Search for the cell housing the specified text and yield its [X, Y] center coordinate. 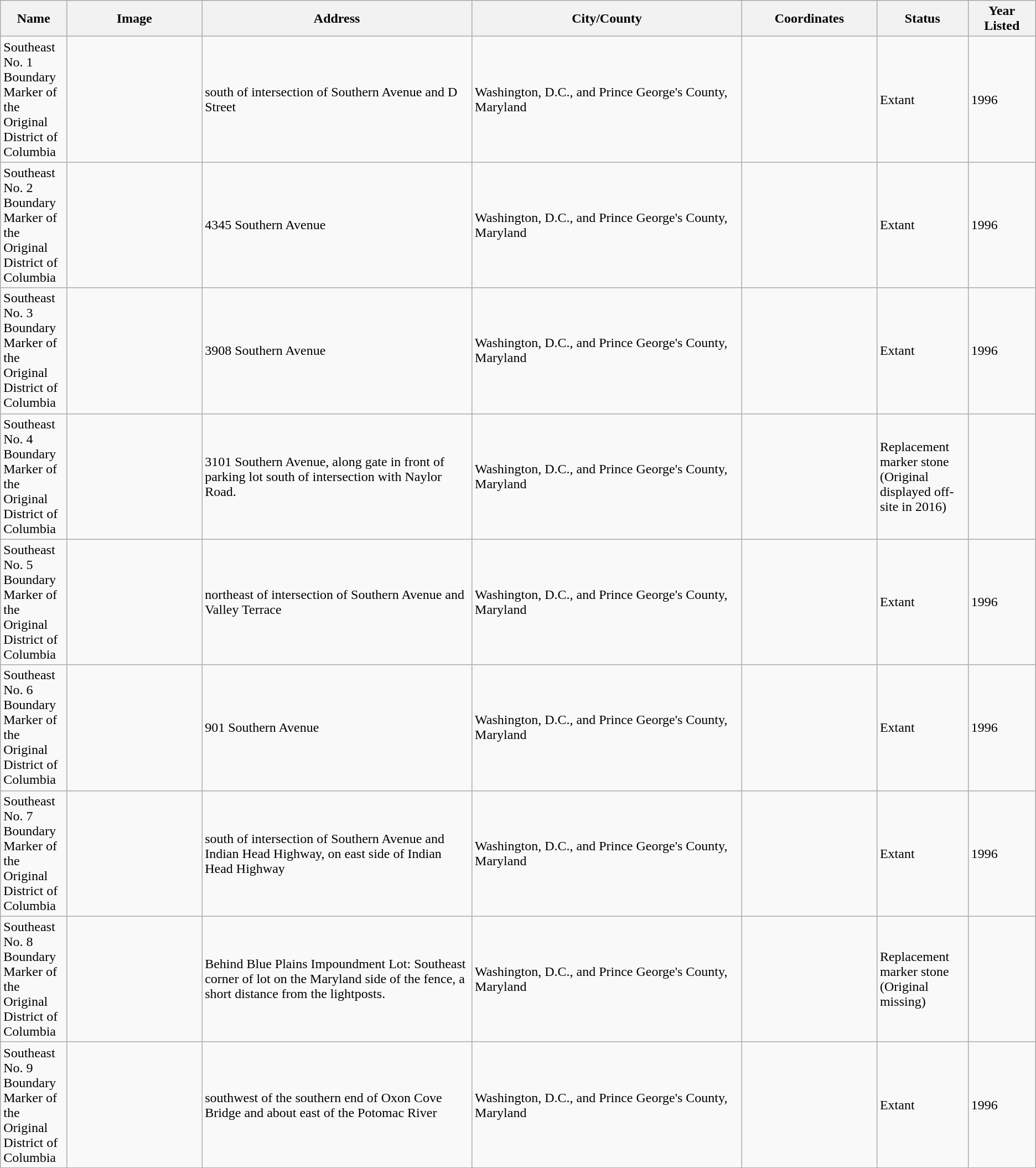
southwest of the southern end of Oxon Cove Bridge and about east of the Potomac River [337, 1105]
Southeast No. 9 Boundary Marker of the Original District of Columbia [34, 1105]
3908 Southern Avenue [337, 351]
Southeast No. 7 Boundary Marker of the Original District of Columbia [34, 854]
Southeast No. 2 Boundary Marker of the Original District of Columbia [34, 225]
Southeast No. 6 Boundary Marker of the Original District of Columbia [34, 727]
4345 Southern Avenue [337, 225]
Name [34, 19]
Status [922, 19]
Replacement marker stone(Original displayed off-site in 2016) [922, 476]
Southeast No. 5 Boundary Marker of the Original District of Columbia [34, 602]
Southeast No. 8 Boundary Marker of the Original District of Columbia [34, 979]
northeast of intersection of Southern Avenue and Valley Terrace [337, 602]
Behind Blue Plains Impoundment Lot: Southeast corner of lot on the Maryland side of the fence, a short distance from the lightposts. [337, 979]
south of intersection of Southern Avenue and Indian Head Highway, on east side of Indian Head Highway [337, 854]
Southeast No. 1 Boundary Marker of the Original District of Columbia [34, 100]
Address [337, 19]
south of intersection of Southern Avenue and D Street [337, 100]
Southeast No. 3 Boundary Marker of the Original District of Columbia [34, 351]
3101 Southern Avenue, along gate in front of parking lot south of intersection with Naylor Road. [337, 476]
Image [134, 19]
Southeast No. 4 Boundary Marker of the Original District of Columbia [34, 476]
City/County [607, 19]
YearListed [1002, 19]
901 Southern Avenue [337, 727]
Coordinates [809, 19]
Replacement marker stone(Original missing) [922, 979]
